Return [x, y] of the center of cell containing provided text 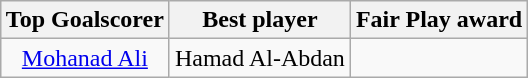
Hamad Al-Abdan [260, 58]
Mohanad Ali [84, 58]
Top Goalscorer [84, 20]
Best player [260, 20]
Fair Play award [438, 20]
